Identify which cell holds the provided text, then report its [X, Y] central coordinate. 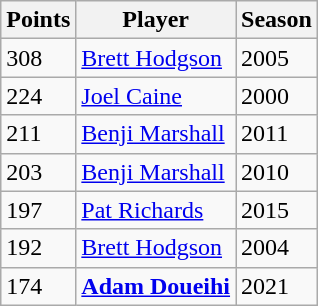
2000 [277, 96]
197 [38, 210]
Season [277, 20]
2011 [277, 134]
Player [156, 20]
Pat Richards [156, 210]
192 [38, 248]
211 [38, 134]
Adam Doueihi [156, 286]
2005 [277, 58]
174 [38, 286]
203 [38, 172]
308 [38, 58]
2010 [277, 172]
224 [38, 96]
Points [38, 20]
Joel Caine [156, 96]
2021 [277, 286]
2004 [277, 248]
2015 [277, 210]
